From the cell containing the given text, extract its center point as (X, Y) coordinate. 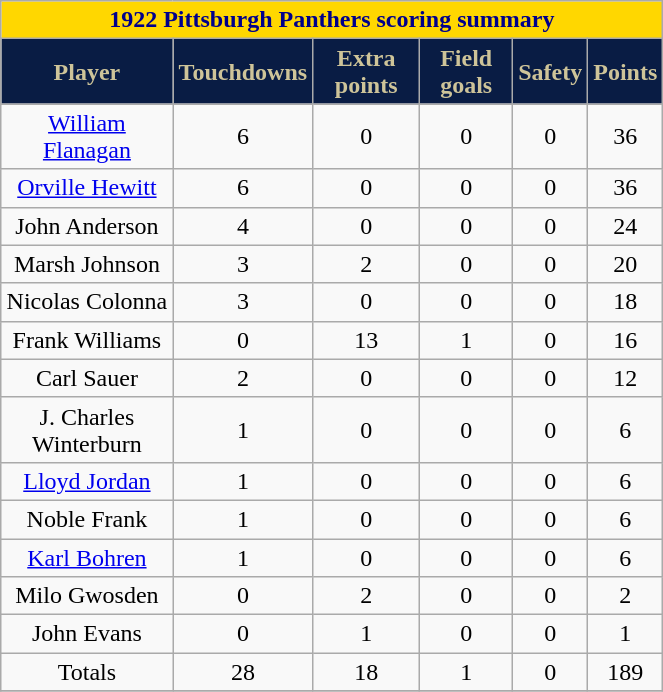
20 (626, 264)
16 (626, 340)
Karl Bohren (87, 557)
24 (626, 226)
Carl Sauer (87, 378)
John Anderson (87, 226)
Points (626, 72)
13 (366, 340)
189 (626, 672)
William Flanagan (87, 136)
Totals (87, 672)
Milo Gwosden (87, 596)
12 (626, 378)
Nicolas Colonna (87, 302)
Player (87, 72)
Orville Hewitt (87, 188)
John Evans (87, 634)
4 (243, 226)
Noble Frank (87, 519)
28 (243, 672)
J. Charles Winterburn (87, 430)
Lloyd Jordan (87, 481)
Marsh Johnson (87, 264)
1922 Pittsburgh Panthers scoring summary (332, 20)
Field goals (466, 72)
Safety (550, 72)
Frank Williams (87, 340)
Touchdowns (243, 72)
Extra points (366, 72)
